Return the [X, Y] coordinate for the center point of the cell that contains the specified text.  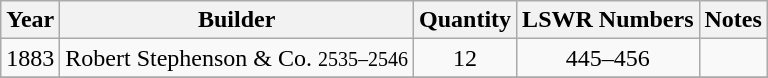
Quantity [466, 20]
12 [466, 58]
LSWR Numbers [608, 20]
Robert Stephenson & Co. 2535–2546 [237, 58]
445–456 [608, 58]
1883 [30, 58]
Builder [237, 20]
Notes [733, 20]
Year [30, 20]
